Extract the [x, y] coordinate from the center of the cell holding the provided text.  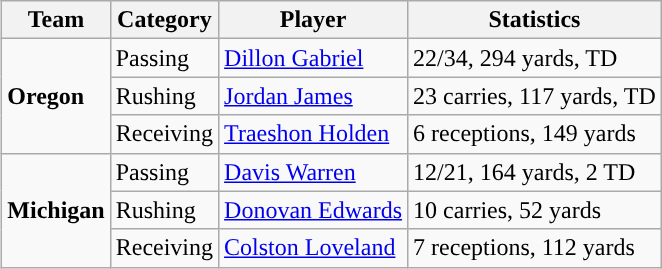
Category [164, 20]
Donovan Edwards [314, 210]
Dillon Gabriel [314, 58]
7 receptions, 112 yards [535, 248]
Player [314, 20]
Colston Loveland [314, 248]
22/34, 294 yards, TD [535, 58]
12/21, 164 yards, 2 TD [535, 172]
Traeshon Holden [314, 134]
Jordan James [314, 96]
Team [56, 20]
6 receptions, 149 yards [535, 134]
10 carries, 52 yards [535, 210]
23 carries, 117 yards, TD [535, 96]
Davis Warren [314, 172]
Oregon [56, 96]
Statistics [535, 20]
Michigan [56, 210]
